Determine the (x, y) coordinate at the center of the cell enclosing the given text.  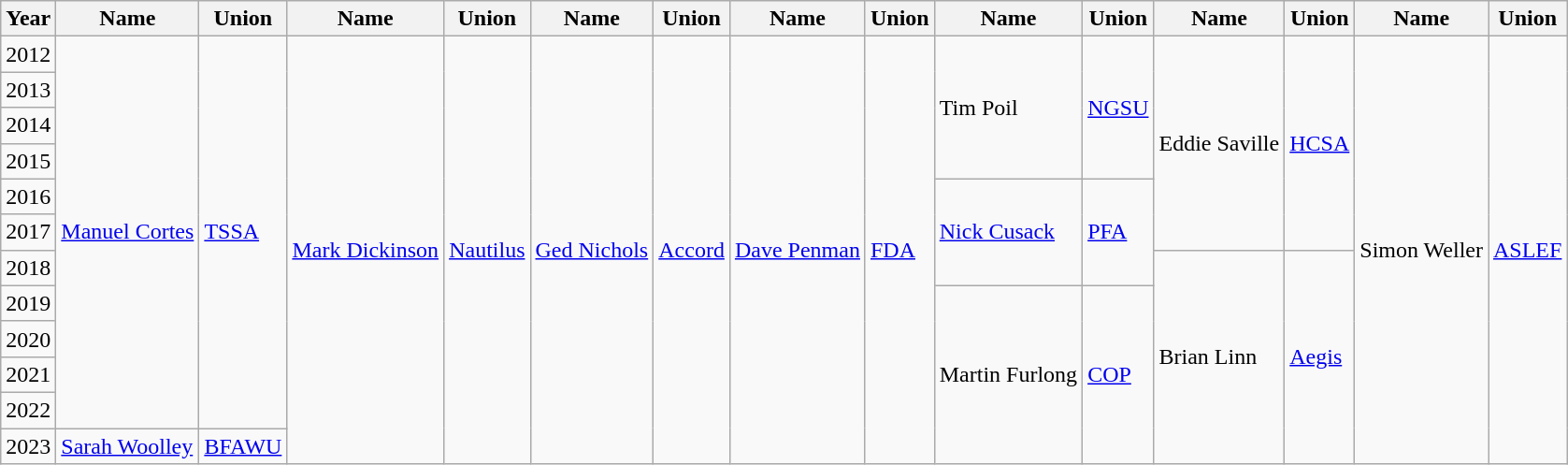
Accord (692, 251)
2015 (28, 161)
Tim Poil (1008, 108)
2019 (28, 303)
Mark Dickinson (366, 251)
Eddie Saville (1219, 143)
Brian Linn (1219, 356)
Dave Penman (797, 251)
2017 (28, 232)
ASLEF (1528, 251)
COP (1118, 374)
NGSU (1118, 108)
2018 (28, 268)
Aegis (1320, 356)
2020 (28, 339)
HCSA (1320, 143)
BFAWU (243, 446)
Sarah Woolley (127, 446)
2014 (28, 125)
2023 (28, 446)
2012 (28, 54)
Martin Furlong (1008, 374)
PFA (1118, 232)
FDA (899, 251)
Year (28, 19)
Manuel Cortes (127, 232)
Simon Weller (1421, 251)
Nick Cusack (1008, 232)
2021 (28, 374)
2013 (28, 90)
Ged Nichols (592, 251)
Nautilus (487, 251)
2022 (28, 410)
2016 (28, 196)
TSSA (243, 232)
